Search for the cell housing the specified text and yield its [X, Y] center coordinate. 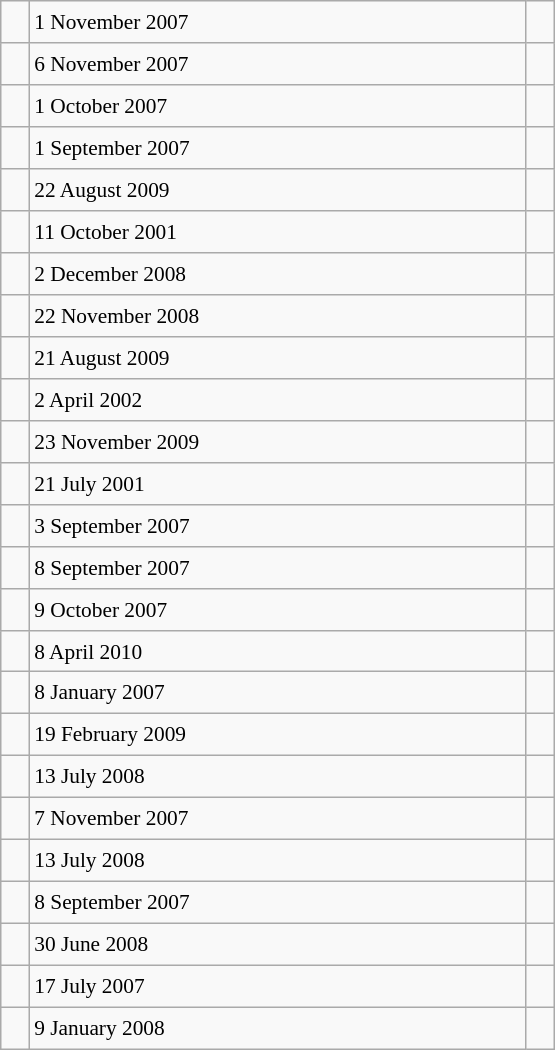
19 February 2009 [278, 735]
22 November 2008 [278, 316]
7 November 2007 [278, 819]
9 October 2007 [278, 609]
6 November 2007 [278, 64]
8 April 2010 [278, 651]
17 July 2007 [278, 986]
1 October 2007 [278, 106]
21 July 2001 [278, 483]
9 January 2008 [278, 1028]
23 November 2009 [278, 441]
2 April 2002 [278, 399]
1 September 2007 [278, 148]
1 November 2007 [278, 22]
3 September 2007 [278, 525]
2 December 2008 [278, 274]
30 June 2008 [278, 945]
8 January 2007 [278, 693]
22 August 2009 [278, 190]
21 August 2009 [278, 358]
11 October 2001 [278, 232]
